Return the [X, Y] coordinate for the center point of the cell that contains the specified text.  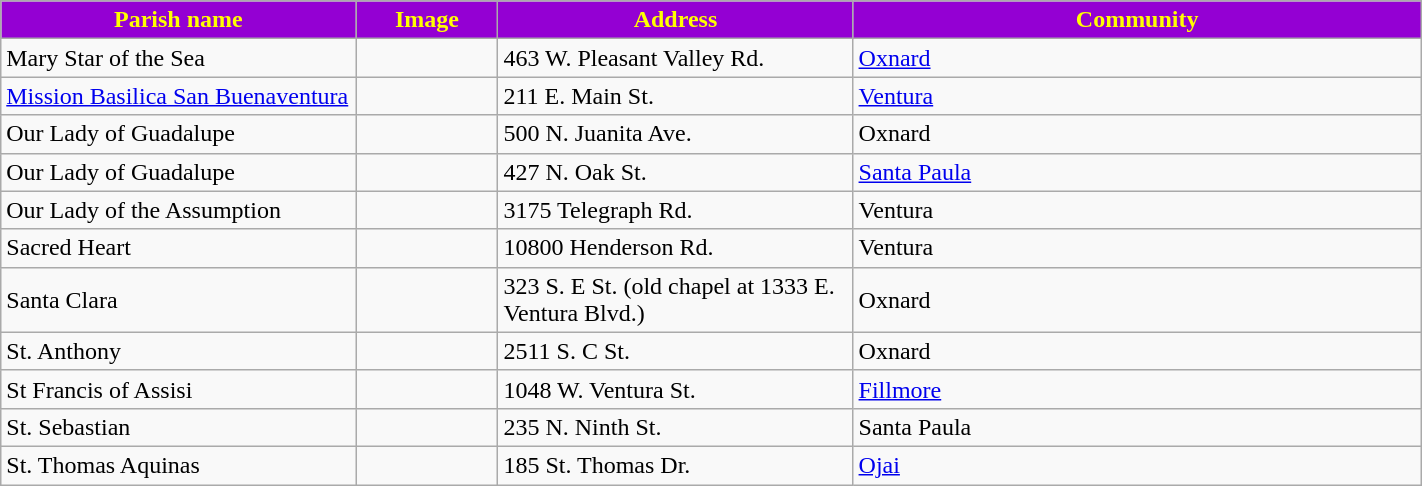
Our Lady of the Assumption [178, 210]
500 N. Juanita Ave. [676, 134]
463 W. Pleasant Valley Rd. [676, 58]
St Francis of Assisi [178, 389]
211 E. Main St. [676, 96]
Address [676, 20]
Fillmore [1137, 389]
St. Sebastian [178, 427]
1048 W. Ventura St. [676, 389]
Sacred Heart [178, 248]
Ojai [1137, 465]
3175 Telegraph Rd. [676, 210]
Image [427, 20]
10800 Henderson Rd. [676, 248]
323 S. E St. (old chapel at 1333 E. Ventura Blvd.) [676, 300]
St. Thomas Aquinas [178, 465]
St. Anthony [178, 351]
Mission Basilica San Buenaventura [178, 96]
185 St. Thomas Dr. [676, 465]
235 N. Ninth St. [676, 427]
Community [1137, 20]
Parish name [178, 20]
Santa Clara [178, 300]
2511 S. C St. [676, 351]
427 N. Oak St. [676, 172]
Mary Star of the Sea [178, 58]
